Output the [x, y] coordinate of the center of the cell containing the given text.  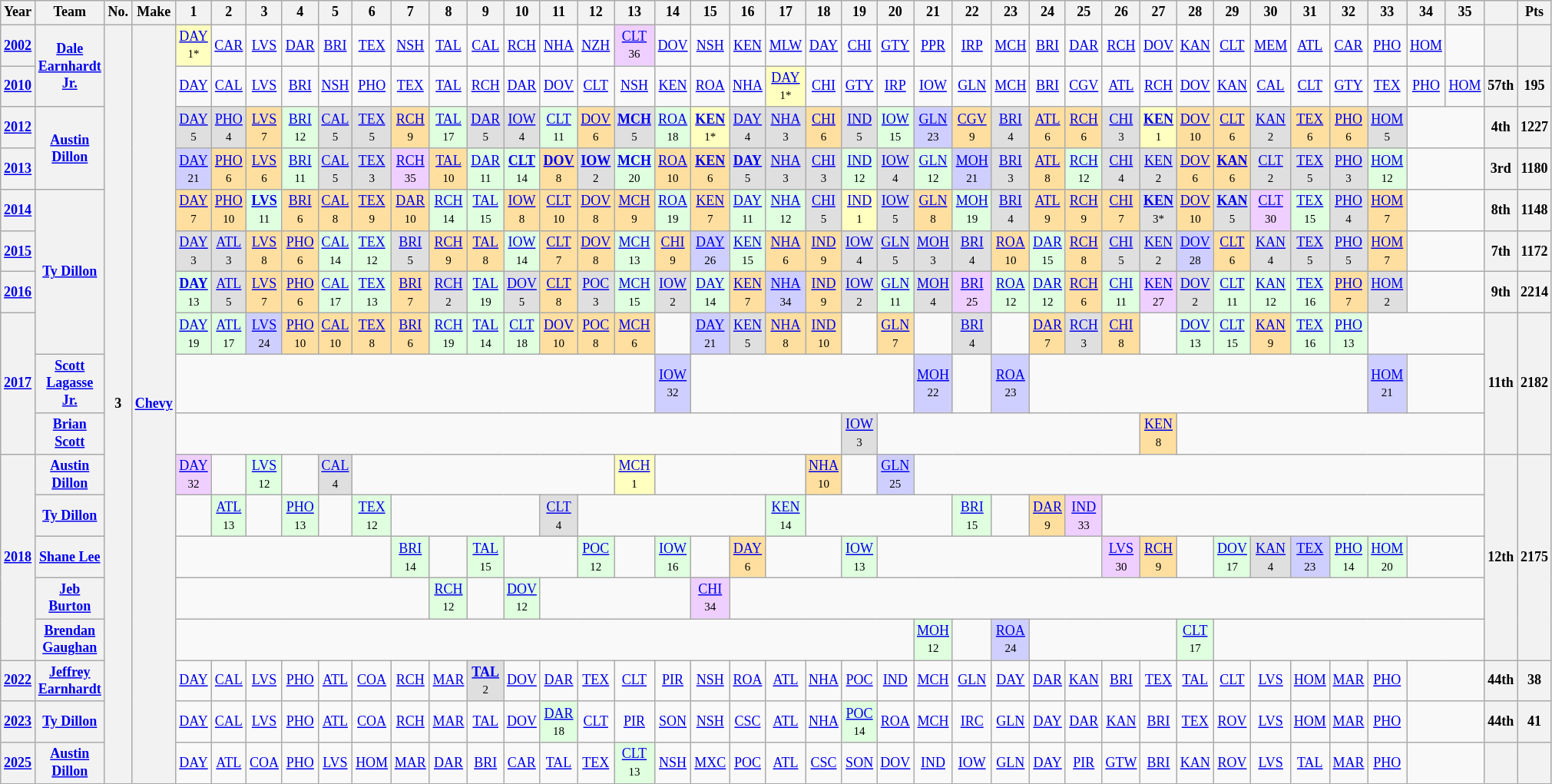
2002 [18, 45]
RCH2 [448, 293]
26 [1121, 12]
CAL10 [335, 334]
LVS11 [264, 210]
CHI9 [673, 251]
DAR7 [1047, 334]
HOM21 [1387, 383]
DAY3 [194, 251]
2175 [1534, 557]
KEN3* [1159, 210]
MOH4 [934, 293]
17 [785, 12]
CLT2 [1271, 169]
IOW14 [522, 251]
IND1 [859, 210]
IOW13 [859, 557]
PHO7 [1348, 293]
12th [1501, 557]
TEX9 [372, 210]
GTW [1121, 763]
2010 [18, 87]
LVS24 [264, 334]
POC8 [596, 334]
5 [335, 12]
2012 [18, 127]
Brian Scott [69, 433]
CLT36 [634, 45]
KAN12 [1271, 293]
9 [485, 12]
HOM12 [1387, 169]
TEX3 [372, 169]
DAY19 [194, 334]
Dale Earnhardt Jr. [69, 66]
2018 [18, 557]
1180 [1534, 169]
38 [1534, 681]
HOM5 [1387, 127]
1 [194, 12]
NHA6 [785, 251]
8 [448, 12]
DAR12 [1047, 293]
PHO5 [1348, 251]
MOH21 [972, 169]
21 [934, 12]
TAL19 [485, 293]
MCH20 [634, 169]
ATL3 [229, 251]
GLN5 [895, 251]
GLN23 [934, 127]
CHI6 [824, 127]
32 [1348, 12]
KEN14 [785, 516]
CHI11 [1121, 293]
CLT8 [559, 293]
RCH8 [1084, 251]
2016 [18, 293]
ROA12 [1011, 293]
DOV2 [1195, 293]
DAY32 [194, 475]
KEN1 [1159, 127]
TEX6 [1310, 127]
Jeffrey Earnhardt [69, 681]
HOM2 [1387, 293]
MCH15 [634, 293]
No. [118, 12]
9th [1501, 293]
CLT7 [559, 251]
MEM [1271, 45]
LVS30 [1121, 557]
DOV28 [1195, 251]
MLW [785, 45]
KEN1* [710, 127]
KAN5 [1232, 210]
LVS12 [264, 475]
MCH13 [634, 251]
27 [1159, 12]
KAN6 [1232, 169]
ATL8 [1047, 169]
CLT4 [559, 516]
ATL9 [1047, 210]
4 [299, 12]
28 [1195, 12]
2013 [18, 169]
DAY13 [194, 293]
7 [410, 12]
24 [1047, 12]
POC12 [596, 557]
CHI7 [1121, 210]
NHA12 [785, 210]
10 [522, 12]
TEX8 [372, 334]
DAR9 [1047, 516]
Scott Lagasse Jr. [69, 383]
DAY14 [710, 293]
6 [372, 12]
12 [596, 12]
IOW5 [895, 210]
TAL17 [448, 127]
TEX23 [1310, 557]
Make [154, 12]
IOW16 [673, 557]
TEX13 [372, 293]
IOW32 [673, 383]
DAR15 [1047, 251]
MOH22 [934, 383]
ROA18 [673, 127]
BRI14 [410, 557]
IND5 [859, 127]
CAL8 [335, 210]
ROA24 [1011, 640]
195 [1534, 87]
IOW15 [895, 127]
DOV17 [1232, 557]
MXC [710, 763]
KEN15 [748, 251]
CHI8 [1121, 334]
2015 [18, 251]
GLN7 [895, 334]
IOW8 [522, 210]
BRI15 [972, 516]
KEN27 [1159, 293]
BRI3 [1011, 169]
MCH6 [634, 334]
RCH19 [448, 334]
CAL4 [335, 475]
35 [1465, 12]
13 [634, 12]
MOH3 [934, 251]
PHO14 [1348, 557]
CLT18 [522, 334]
TAL14 [485, 334]
NZH [596, 45]
DAY7 [194, 210]
2182 [1534, 384]
TAL10 [448, 169]
KEN8 [1159, 433]
2 [229, 12]
PPR [934, 45]
RCH35 [410, 169]
DAR5 [485, 127]
LVS6 [264, 169]
4th [1501, 127]
DAY26 [710, 251]
57th [1501, 87]
POC14 [859, 722]
41 [1534, 722]
2022 [18, 681]
1148 [1534, 210]
RCH14 [448, 210]
DOV12 [522, 598]
CLT15 [1232, 334]
30 [1271, 12]
DAY6 [748, 557]
MCH9 [634, 210]
MOH19 [972, 210]
LVS8 [264, 251]
DOV5 [522, 293]
PHO3 [1348, 169]
NHA8 [785, 334]
2023 [18, 722]
MOH12 [934, 640]
23 [1011, 12]
CLT14 [522, 169]
3rd [1501, 169]
19 [859, 12]
33 [1387, 12]
TAL8 [485, 251]
DAY11 [748, 210]
IND33 [1084, 516]
IND10 [824, 334]
Jeb Burton [69, 598]
2014 [18, 210]
8th [1501, 210]
DOV13 [1195, 334]
CLT17 [1195, 640]
ROA19 [673, 210]
CAL17 [335, 293]
16 [748, 12]
IND12 [859, 169]
29 [1232, 12]
Year [18, 12]
22 [972, 12]
HOM20 [1387, 557]
BRI5 [410, 251]
IRC [972, 722]
2214 [1534, 293]
CGV9 [972, 127]
DAR10 [410, 210]
20 [895, 12]
2025 [18, 763]
7th [1501, 251]
TAL2 [485, 681]
MCH5 [634, 127]
ATL5 [229, 293]
ATL17 [229, 334]
Chevy [154, 404]
1227 [1534, 127]
CAL14 [335, 251]
15 [710, 12]
MCH1 [634, 475]
ATL6 [1047, 127]
NHA10 [824, 475]
Brendan Gaughan [69, 640]
GLN8 [934, 210]
Pts [1534, 12]
DAR11 [485, 169]
25 [1084, 12]
TEX15 [1310, 210]
BRI11 [299, 169]
DAY4 [748, 127]
ATL13 [229, 516]
Team [69, 12]
BRI25 [972, 293]
14 [673, 12]
1172 [1534, 251]
GLN11 [895, 293]
DAR18 [559, 722]
2017 [18, 384]
GLN25 [895, 475]
RCH3 [1084, 334]
POC3 [596, 293]
CLT13 [634, 763]
Shane Lee [69, 557]
BRI7 [410, 293]
CHI4 [1121, 169]
18 [824, 12]
NHA34 [785, 293]
CLT10 [559, 210]
11 [559, 12]
34 [1427, 12]
31 [1310, 12]
BRI12 [299, 127]
CGV [1084, 87]
11th [1501, 384]
KAN2 [1271, 127]
KEN6 [710, 169]
KAN9 [1271, 334]
GLN12 [934, 169]
CLT30 [1271, 210]
ROA23 [1011, 383]
KEN5 [748, 334]
CHI34 [710, 598]
IOW3 [859, 433]
